Find where the given text appears and provide that cell's center as (x, y) coordinate. 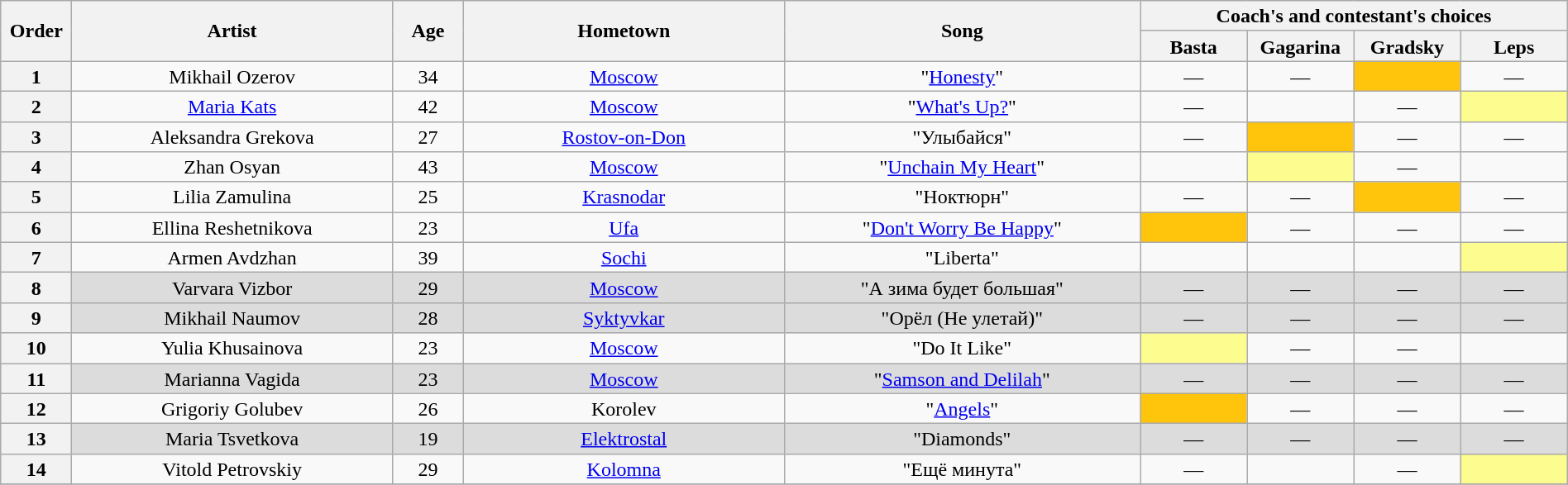
27 (428, 137)
28 (428, 317)
Varvara Vizbor (232, 288)
"А зима будет большая" (963, 288)
"Honesty" (963, 76)
Basta (1194, 46)
"Don't Worry Be Happy" (963, 228)
4 (36, 167)
Aleksandra Grekova (232, 137)
5 (36, 197)
Ufa (624, 228)
Rostov-on-Don (624, 137)
3 (36, 137)
Vitold Petrovskiy (232, 469)
"Улыбайся" (963, 137)
Order (36, 31)
Hometown (624, 31)
Maria Tsvetkova (232, 440)
26 (428, 408)
10 (36, 349)
Mikhail Naumov (232, 317)
Syktyvkar (624, 317)
Ellina Reshetnikova (232, 228)
"Орёл (Не улетай)" (963, 317)
13 (36, 440)
Armen Avdzhan (232, 258)
Krasnodar (624, 197)
"Ноктюрн" (963, 197)
12 (36, 408)
Coach's and contestant's choices (1355, 17)
Mikhail Ozerov (232, 76)
"Do It Like" (963, 349)
43 (428, 167)
25 (428, 197)
Gradsky (1408, 46)
7 (36, 258)
Lilia Zamulina (232, 197)
Leps (1513, 46)
19 (428, 440)
Song (963, 31)
Korolev (624, 408)
"What's Up?" (963, 106)
Maria Kats (232, 106)
42 (428, 106)
11 (36, 378)
"Unchain My Heart" (963, 167)
"Ещё минута" (963, 469)
14 (36, 469)
Kolomna (624, 469)
"Samson and Delilah" (963, 378)
Yulia Khusainova (232, 349)
Marianna Vagida (232, 378)
"Angels" (963, 408)
"Liberta" (963, 258)
Grigoriy Golubev (232, 408)
Sochi (624, 258)
"Diamonds" (963, 440)
Age (428, 31)
Artist (232, 31)
Zhan Osyan (232, 167)
9 (36, 317)
Gagarina (1300, 46)
1 (36, 76)
Elektrostal (624, 440)
34 (428, 76)
8 (36, 288)
6 (36, 228)
2 (36, 106)
39 (428, 258)
